Determine the [X, Y] coordinate at the center of the cell enclosing the given text.  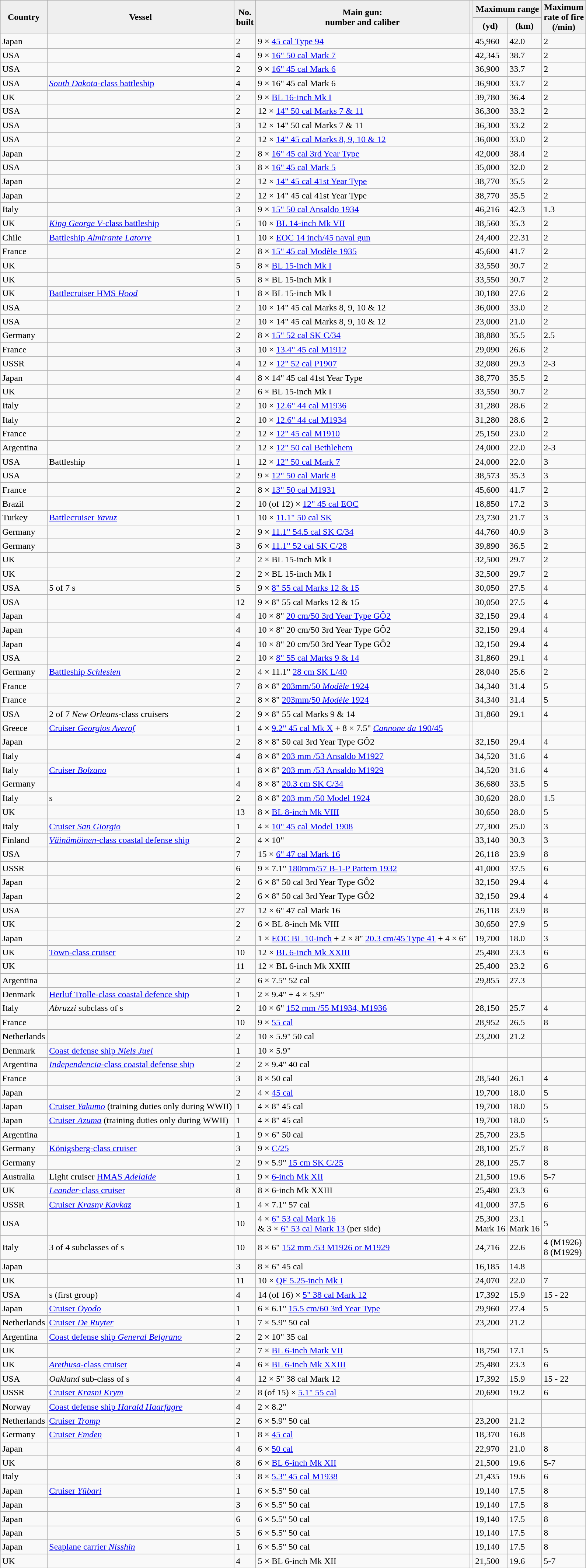
Cruiser Azuma (training duties only during WWII) [141, 1121]
Väinämöinen-class coastal defense ship [141, 840]
42,000 [490, 153]
6 × BL 6-inch Mk XII [363, 1463]
8 × 16" 45 cal 3rd Year Type [363, 153]
10 × 13.4" 45 cal M1912 [363, 349]
28,150 [490, 1008]
4 × 45 cal [363, 1093]
5 × BL 6-inch Mk XII [363, 1561]
6 × BL 8-inch Mk VIII [363, 924]
Cruiser Emden [141, 1435]
4 × 7.1" 57 cal [363, 1205]
17.2 [525, 504]
6 × 11.1" 52 cal SK C/28 [363, 546]
9 × C/25 [363, 1149]
Abruzzi subclass of s [141, 1008]
21.7 [525, 518]
9 × 55 cal [363, 1022]
10 × 8" 55 cal Marks 9 & 14 [363, 658]
12 × 14" 45 cal Marks 8, 9, 10 & 12 [363, 139]
Coast defense ship General Belgrano [141, 1336]
27.4 [525, 1308]
Cruiser Krasni Krym [141, 1393]
Norway [24, 1407]
8 × 6-inch Mk XXIII [363, 1191]
(km) [525, 26]
7 × BL 6-inch Mark VII [363, 1351]
8 × 45 cal [363, 1435]
8 × 8" 203 mm /53 Ansaldo M1929 [363, 770]
23.1Mark 16 [525, 1223]
23.2 [525, 966]
4 × 10" [363, 840]
22.6 [525, 1248]
Finland [24, 840]
10 × EOC 14 inch/45 naval gun [363, 238]
25.6 [525, 672]
Cruiser Yūbari [141, 1491]
4 × 10" 45 cal Model 1908 [363, 826]
22.31 [525, 238]
2.5 [564, 335]
Battlecruiser Yavuz [141, 518]
16,185 [490, 1266]
18,750 [490, 1351]
10 (of 12) × 12" 45 cal EOC [363, 504]
8 × 15" 52 cal SK C/34 [363, 335]
21,435 [490, 1477]
25,150 [490, 434]
8 (of 15) × 5.1" 55 cal [363, 1393]
28,040 [490, 672]
2 × 9.4" + 4 × 5.9" [363, 994]
8 × 13" 50 cal M1931 [363, 490]
Greece [24, 728]
No. built [245, 17]
8 × 8" 50 cal 3rd Year Type GÔ2 [363, 742]
Cruiser Ōyodo [141, 1308]
28,952 [490, 1022]
42.3 [525, 210]
38,560 [490, 224]
Cruiser De Ruyter [141, 1322]
27,300 [490, 826]
20,690 [490, 1393]
8 × 50 cal [363, 1078]
Brazil [24, 504]
19.2 [525, 1393]
22,970 [490, 1449]
8 × 6" 45 cal [363, 1266]
10 × 12.6" 44 cal M1934 [363, 419]
s [141, 798]
Cruiser Tromp [141, 1421]
Königsberg-class cruiser [141, 1149]
33,140 [490, 840]
24,716 [490, 1248]
40.9 [525, 532]
5 of 7 s [141, 588]
1 × EOC BL 10-inch + 2 × 8" 20.3 cm/45 Type 41 + 4 × 6" [363, 938]
9 × 5.9" 15 cm SK C/25 [363, 1163]
2 × 8.2" [363, 1407]
14 (of 16) × 5" 38 cal Mark 12 [363, 1294]
4 (M1926) 8 (M1929) [564, 1248]
4 × 6" 53 cal Mark 16& 3 × 6" 53 cal Mark 13 (per side) [363, 1223]
28,540 [490, 1078]
8 × BL 8-inch Mk VIII [363, 812]
(yd) [490, 26]
Independencia-class coastal defense ship [141, 1064]
8 × 8" 203 mm /53 Ansaldo M1927 [363, 756]
Battlecruiser HMS Hood [141, 293]
Australia [24, 1177]
36.4 [525, 97]
Country [24, 17]
38,573 [490, 476]
23.5 [525, 1135]
16.8 [525, 1435]
38.4 [525, 153]
10 × 12.6" 44 cal M1936 [363, 405]
Town-class cruiser [141, 952]
12 × 12" 50 cal Bethlehem [363, 448]
8 × 8" 203 mm /50 Model 1924 [363, 798]
9 × 6-inch Mk XII [363, 1177]
9 × 7.1" 180mm/57 B-1-P Pattern 1932 [363, 868]
Cruiser San Giorgio [141, 826]
29,855 [490, 980]
46,216 [490, 210]
Turkey [24, 518]
23.0 [525, 434]
24,070 [490, 1280]
8 × 8" 20.3 cm SK C/34 [363, 784]
9 × 6" 50 cal [363, 1135]
12 × 6" 47 cal Mark 16 [363, 910]
12 × 12" 50 cal Mark 7 [363, 462]
38.7 [525, 55]
30,620 [490, 798]
27.6 [525, 293]
Light cruiser HMAS Adelaide [141, 1177]
38,880 [490, 335]
25,400 [490, 966]
24,400 [490, 238]
6 × 7.5" 52 cal [363, 980]
14.8 [525, 1266]
8 × 15" 45 cal Modèle 1935 [363, 252]
Coast defense ship Niels Juel [141, 1050]
King George V-class battleship [141, 224]
Cruiser Krasny Kavkaz [141, 1205]
10 × 11.1" 50 cal SK [363, 518]
Vessel [141, 17]
8 × 5.3" 45 cal M1938 [363, 1477]
12 × 12" 52 cal P1907 [363, 363]
6 × 5.9" 50 cal [363, 1421]
6 × BL 15-inch Mk I [363, 391]
4 × 9.2" 45 cal Mk X + 8 × 7.5" Cannone da 190/45 [363, 728]
Cruiser Bolzano [141, 770]
Maximum range [507, 9]
30.3 [525, 840]
12 [245, 602]
26.1 [525, 1078]
Arethusa-class cruiser [141, 1365]
10 × QF 5.25-inch Mk I [363, 1280]
1.5 [564, 798]
10 × 5.9" 50 cal [363, 1036]
29.3 [525, 363]
Seaplane carrier Nisshin [141, 1547]
6 × 6.1" 15.5 cm/60 3rd Year Type [363, 1308]
Cruiser Yakumo (training duties only during WWII) [141, 1107]
8 × 6" 152 mm /53 M1926 or M1929 [363, 1248]
33.5 [525, 784]
6 × 50 cal [363, 1449]
44,760 [490, 532]
39,780 [490, 97]
42,345 [490, 55]
s (first group) [141, 1294]
9 × 11.1" 54.5 cal SK C/34 [363, 532]
Coast defense ship Harald Haarfagre [141, 1407]
9 × BL 16-inch Mk I [363, 97]
42.0 [525, 41]
2 × 10" 35 cal [363, 1336]
8 × 14" 45 cal 41st Year Type [363, 377]
3 of 4 subclasses of s [141, 1248]
9 × 15" 50 cal Ansaldo 1934 [363, 210]
17.1 [525, 1351]
6 × BL 6-inch Mk XXIII [363, 1365]
10 × BL 14-inch Mk VII [363, 224]
26.6 [525, 349]
Herluf Trolle-class coastal defence ship [141, 994]
12 × 5" 38 cal Mark 12 [363, 1379]
35,000 [490, 167]
Cruiser Georgios Averof [141, 728]
Oakland sub-class of s [141, 1379]
Chile [24, 238]
25.0 [525, 826]
South Dakota-class battleship [141, 83]
23,730 [490, 518]
27.9 [525, 924]
29,090 [490, 349]
2 × 9.4" 40 cal [363, 1064]
27.3 [525, 980]
Main gun: number and caliber [363, 17]
13 [245, 812]
10 × 5.9" [363, 1050]
15 × 6" 47 cal Mark 16 [363, 854]
27 [245, 910]
8 × 16" 45 cal Mark 5 [363, 167]
39,890 [490, 546]
36,680 [490, 784]
9 × 8" 55 cal Marks 9 & 14 [363, 714]
25,300Mark 16 [490, 1223]
18,370 [490, 1435]
Maximumrate of fire (/min) [564, 17]
30,180 [490, 293]
Battleship [141, 462]
32.0 [525, 167]
9 × 12" 50 cal Mark 8 [363, 476]
12 × 12" 45 cal M1910 [363, 434]
32,080 [490, 363]
Leander-class cruiser [141, 1191]
10 × 6" 152 mm /55 M1934, M1936 [363, 1008]
Battleship Schlesien [141, 672]
Battleship Almirante Latorre [141, 238]
2 of 7 New Orleans-class cruisers [141, 714]
25,700 [490, 1135]
45,960 [490, 41]
23,000 [490, 321]
9 × 45 cal Type 94 [363, 41]
4 × 11.1" 28 cm SK L/40 [363, 672]
29,960 [490, 1308]
9 × 16" 50 cal Mark 7 [363, 55]
7 × 5.9" 50 cal [363, 1322]
26.5 [525, 1022]
1.3 [564, 210]
18,850 [490, 504]
36.5 [525, 546]
